Pinpoint the cell where the given text exists, returning its [x, y] midpoint coordinate. 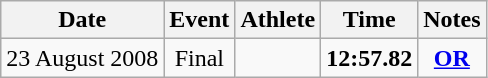
Event [200, 20]
Final [200, 58]
Date [82, 20]
Notes [452, 20]
Time [370, 20]
Athlete [278, 20]
12:57.82 [370, 58]
23 August 2008 [82, 58]
OR [452, 58]
